Locate the cell with the specified text and output its [X, Y] center coordinate. 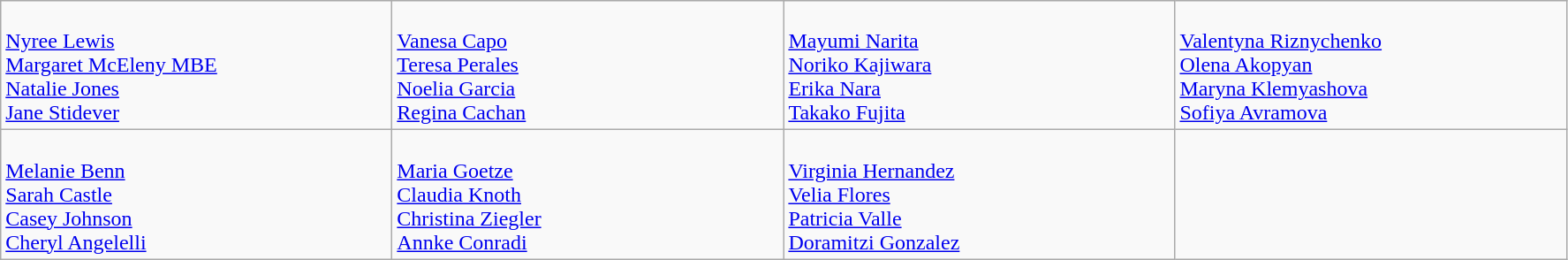
Valentyna RiznychenkoOlena AkopyanMaryna KlemyashovaSofiya Avramova [1371, 65]
Vanesa CapoTeresa PeralesNoelia GarciaRegina Cachan [588, 65]
Maria GoetzeClaudia KnothChristina ZieglerAnnke Conradi [588, 195]
Nyree LewisMargaret McEleny MBENatalie JonesJane Stidever [196, 65]
Virginia HernandezVelia FloresPatricia ValleDoramitzi Gonzalez [979, 195]
Melanie BennSarah CastleCasey JohnsonCheryl Angelelli [196, 195]
Mayumi NaritaNoriko KajiwaraErika NaraTakako Fujita [979, 65]
